Pinpoint the cell where the given text exists, returning its (X, Y) midpoint coordinate. 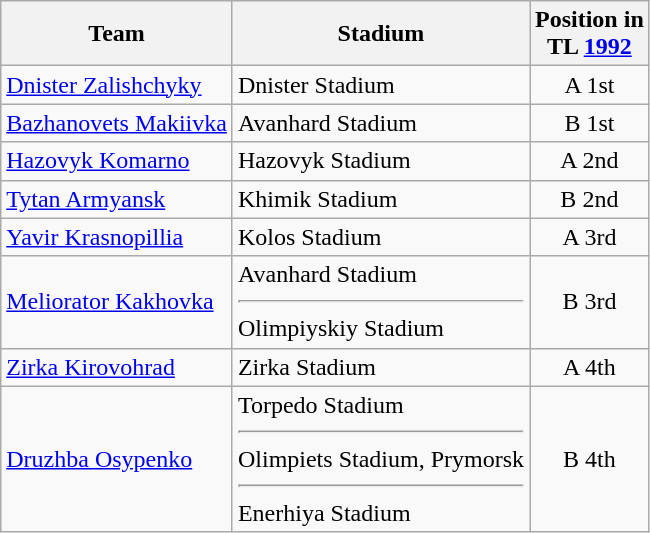
Dnister Stadium (380, 85)
Yavir Krasnopillia (117, 237)
B 4th (590, 459)
A 2nd (590, 161)
Tytan Armyansk (117, 199)
Meliorator Kakhovka (117, 302)
B 2nd (590, 199)
Kolos Stadium (380, 237)
Druzhba Osypenko (117, 459)
Dnister Zalishchyky (117, 85)
Avanhard Stadium (380, 123)
Zirka Kirovohrad (117, 367)
A 4th (590, 367)
Zirka Stadium (380, 367)
B 1st (590, 123)
Team (117, 34)
Hazovyk Komarno (117, 161)
B 3rd (590, 302)
A 3rd (590, 237)
Bazhanovets Makiivka (117, 123)
Hazovyk Stadium (380, 161)
Avanhard StadiumOlimpiyskiy Stadium (380, 302)
Position inTL 1992 (590, 34)
Torpedo StadiumOlimpiets Stadium, PrymorskEnerhiya Stadium (380, 459)
A 1st (590, 85)
Stadium (380, 34)
Khimik Stadium (380, 199)
